Capture the cell that displays the provided text and extract its (x, y) central coordinate. 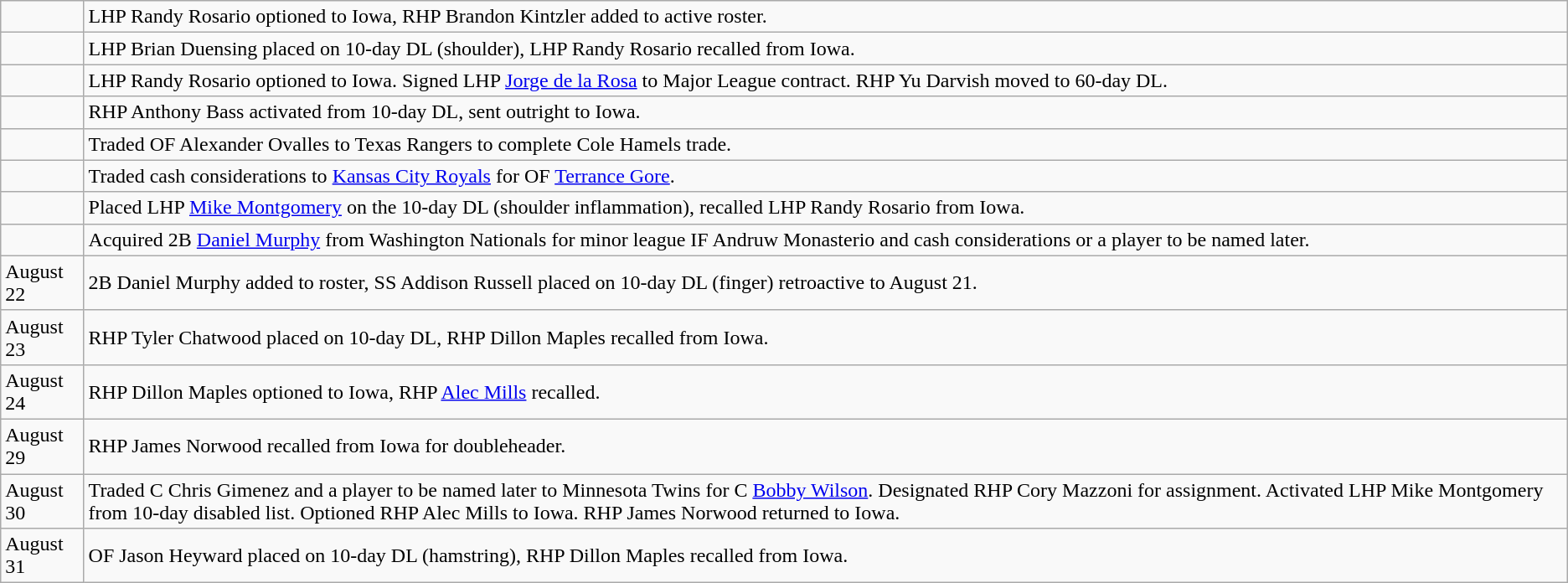
RHP James Norwood recalled from Iowa for doubleheader. (826, 446)
Placed LHP Mike Montgomery on the 10-day DL (shoulder inflammation), recalled LHP Randy Rosario from Iowa. (826, 208)
RHP Tyler Chatwood placed on 10-day DL, RHP Dillon Maples recalled from Iowa. (826, 337)
LHP Brian Duensing placed on 10-day DL (shoulder), LHP Randy Rosario recalled from Iowa. (826, 49)
August 30 (42, 501)
RHP Anthony Bass activated from 10-day DL, sent outright to Iowa. (826, 112)
RHP Dillon Maples optioned to Iowa, RHP Alec Mills recalled. (826, 392)
August 23 (42, 337)
LHP Randy Rosario optioned to Iowa. Signed LHP Jorge de la Rosa to Major League contract. RHP Yu Darvish moved to 60-day DL. (826, 80)
LHP Randy Rosario optioned to Iowa, RHP Brandon Kintzler added to active roster. (826, 17)
OF Jason Heyward placed on 10-day DL (hamstring), RHP Dillon Maples recalled from Iowa. (826, 556)
August 29 (42, 446)
Traded OF Alexander Ovalles to Texas Rangers to complete Cole Hamels trade. (826, 144)
August 22 (42, 283)
2B Daniel Murphy added to roster, SS Addison Russell placed on 10-day DL (finger) retroactive to August 21. (826, 283)
Traded cash considerations to Kansas City Royals for OF Terrance Gore. (826, 176)
Acquired 2B Daniel Murphy from Washington Nationals for minor league IF Andruw Monasterio and cash considerations or a player to be named later. (826, 240)
August 24 (42, 392)
August 31 (42, 556)
